Output the [x, y] coordinate of the center of the cell containing the given text.  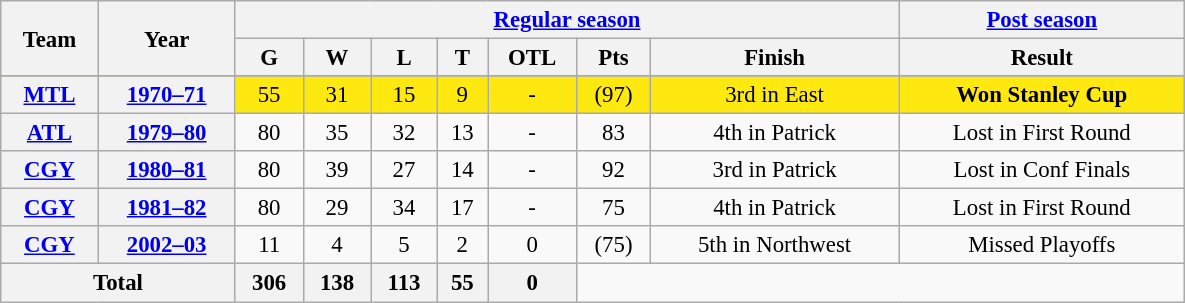
27 [404, 170]
31 [337, 95]
138 [337, 283]
Missed Playoffs [1042, 245]
14 [462, 170]
ATL [50, 133]
113 [404, 283]
4 [337, 245]
3rd in East [774, 95]
OTL [532, 58]
92 [614, 170]
Total [118, 283]
35 [337, 133]
G [269, 58]
W [337, 58]
T [462, 58]
Won Stanley Cup [1042, 95]
Pts [614, 58]
306 [269, 283]
39 [337, 170]
2 [462, 245]
1980–81 [166, 170]
(97) [614, 95]
Team [50, 38]
Finish [774, 58]
(75) [614, 245]
Year [166, 38]
15 [404, 95]
1970–71 [166, 95]
Post season [1042, 20]
29 [337, 208]
5th in Northwest [774, 245]
13 [462, 133]
75 [614, 208]
3rd in Patrick [774, 170]
11 [269, 245]
34 [404, 208]
Lost in Conf Finals [1042, 170]
Result [1042, 58]
32 [404, 133]
2002–03 [166, 245]
83 [614, 133]
9 [462, 95]
Regular season [567, 20]
1981–82 [166, 208]
5 [404, 245]
1979–80 [166, 133]
MTL [50, 95]
L [404, 58]
17 [462, 208]
